Output the (x, y) coordinate of the center of the cell containing the given text.  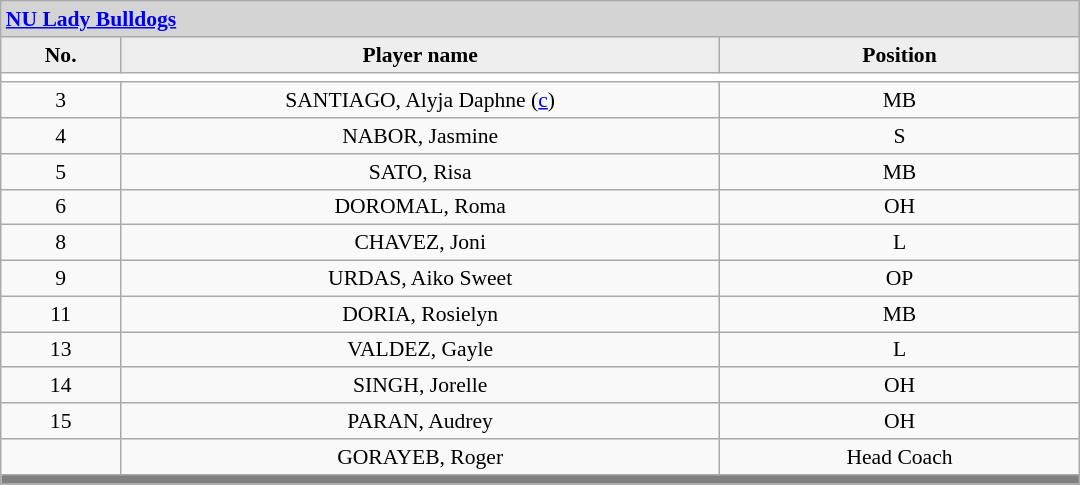
15 (61, 421)
NABOR, Jasmine (420, 136)
SATO, Risa (420, 172)
3 (61, 101)
DOROMAL, Roma (420, 207)
VALDEZ, Gayle (420, 350)
NU Lady Bulldogs (540, 19)
6 (61, 207)
PARAN, Audrey (420, 421)
DORIA, Rosielyn (420, 314)
13 (61, 350)
4 (61, 136)
S (900, 136)
GORAYEB, Roger (420, 457)
CHAVEZ, Joni (420, 243)
Position (900, 55)
URDAS, Aiko Sweet (420, 279)
Head Coach (900, 457)
9 (61, 279)
SANTIAGO, Alyja Daphne (c) (420, 101)
14 (61, 386)
SINGH, Jorelle (420, 386)
11 (61, 314)
5 (61, 172)
8 (61, 243)
Player name (420, 55)
No. (61, 55)
OP (900, 279)
